For the text-containing cell, return its midpoint in (x, y) coordinate format. 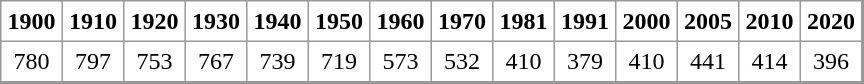
797 (93, 62)
1991 (585, 21)
1910 (93, 21)
1930 (216, 21)
1970 (462, 21)
767 (216, 62)
1960 (401, 21)
719 (339, 62)
2000 (647, 21)
1900 (32, 21)
1981 (524, 21)
573 (401, 62)
2010 (770, 21)
532 (462, 62)
2005 (708, 21)
739 (278, 62)
2020 (831, 21)
1940 (278, 21)
780 (32, 62)
396 (831, 62)
1920 (155, 21)
414 (770, 62)
1950 (339, 21)
379 (585, 62)
441 (708, 62)
753 (155, 62)
